Locate the cell with the specified text and output its [x, y] center coordinate. 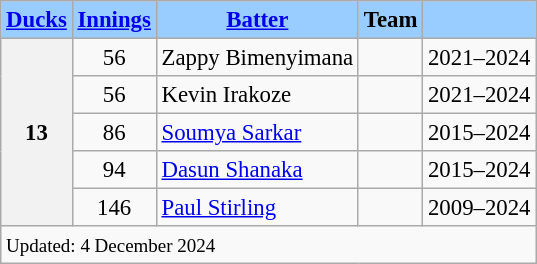
Paul Stirling [257, 208]
Updated: 4 December 2024 [268, 245]
86 [114, 133]
Soumya Sarkar [257, 133]
Batter [257, 20]
Kevin Irakoze [257, 95]
Dasun Shanaka [257, 170]
2009–2024 [480, 208]
146 [114, 208]
Zappy Bimenyimana [257, 58]
Ducks [36, 20]
13 [36, 133]
94 [114, 170]
Innings [114, 20]
Team [390, 20]
